Scan for the cell matching the given text and deliver its [x, y] coordinate at center. 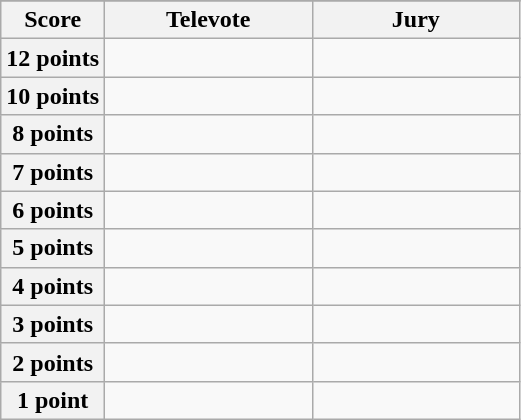
3 points [53, 324]
7 points [53, 172]
Score [53, 20]
5 points [53, 248]
10 points [53, 96]
1 point [53, 400]
Televote [209, 20]
6 points [53, 210]
2 points [53, 362]
Jury [416, 20]
8 points [53, 134]
4 points [53, 286]
12 points [53, 58]
